Capture the cell that displays the provided text and extract its [X, Y] central coordinate. 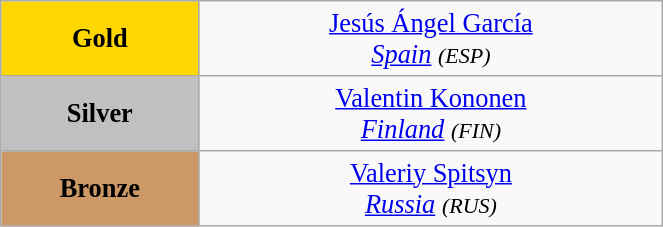
Silver [100, 112]
Jesús Ángel GarcíaSpain (ESP) [431, 38]
Valeriy SpitsynRussia (RUS) [431, 188]
Bronze [100, 188]
Gold [100, 38]
Valentin KononenFinland (FIN) [431, 112]
